For the text-containing cell, return its midpoint in [X, Y] coordinate format. 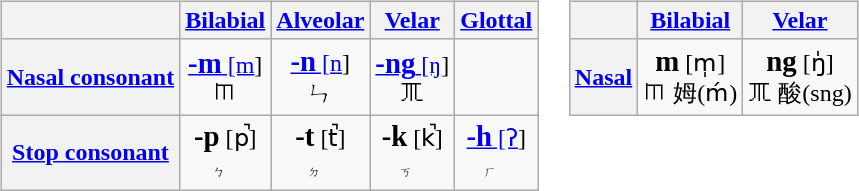
Nasal [603, 77]
Stop consonant [90, 153]
-h [ʔ]ㆷ [496, 153]
m [m̩]ㆬ 姆(ḿ) [690, 77]
-ng [ŋ]ㆭ [412, 77]
-t [t̚]ㆵ [320, 153]
ng [ŋ̍]ㆭ 酸(sng) [800, 77]
Glottal [496, 20]
-n [n]ㄣ [320, 77]
-k [k̚]ㆶ [412, 153]
-m [m]ㆬ [226, 77]
Alveolar [320, 20]
-p [p̚]ㆴ [226, 153]
Nasal consonant [90, 77]
